Detect which cell encompasses the target text, then output its (x, y) center coordinate. 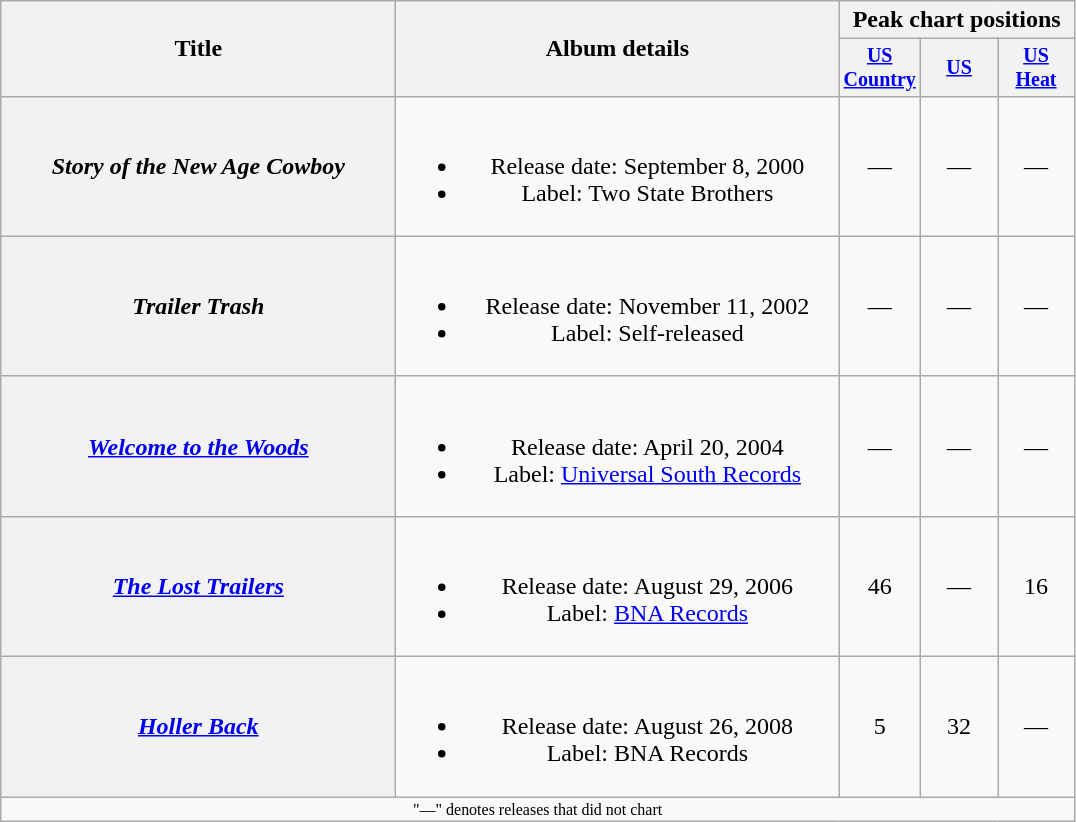
Story of the New Age Cowboy (198, 166)
Title (198, 49)
Release date: April 20, 2004Label: Universal South Records (618, 446)
Release date: August 26, 2008Label: BNA Records (618, 727)
"—" denotes releases that did not chart (538, 809)
US (960, 68)
Release date: November 11, 2002Label: Self-released (618, 306)
5 (880, 727)
16 (1036, 586)
Peak chart positions (957, 20)
Release date: August 29, 2006Label: BNA Records (618, 586)
Release date: September 8, 2000Label: Two State Brothers (618, 166)
US Country (880, 68)
Welcome to the Woods (198, 446)
Holler Back (198, 727)
The Lost Trailers (198, 586)
Trailer Trash (198, 306)
32 (960, 727)
Album details (618, 49)
US Heat (1036, 68)
46 (880, 586)
